For the text-containing cell, return its midpoint in (X, Y) coordinate format. 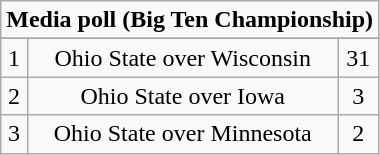
31 (358, 58)
Ohio State over Iowa (182, 96)
1 (14, 58)
Ohio State over Wisconsin (182, 58)
Media poll (Big Ten Championship) (190, 20)
Ohio State over Minnesota (182, 134)
